Scan for the cell matching the given text and deliver its [x, y] coordinate at center. 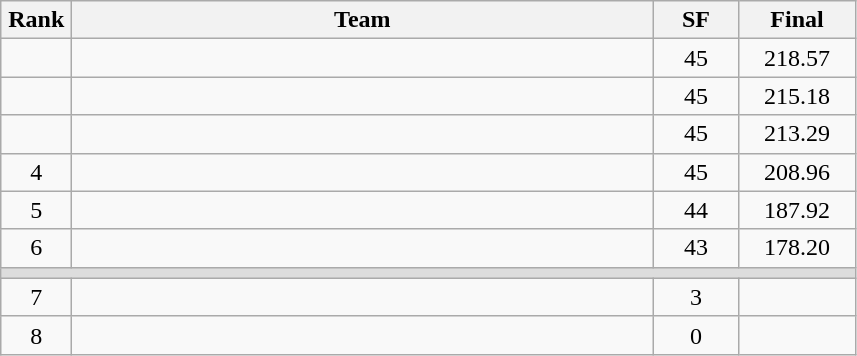
178.20 [797, 248]
SF [696, 20]
8 [36, 335]
5 [36, 210]
7 [36, 297]
43 [696, 248]
208.96 [797, 172]
213.29 [797, 134]
Team [362, 20]
Rank [36, 20]
4 [36, 172]
215.18 [797, 96]
187.92 [797, 210]
0 [696, 335]
6 [36, 248]
218.57 [797, 58]
44 [696, 210]
3 [696, 297]
Final [797, 20]
